Search for the cell housing the specified text and yield its (X, Y) center coordinate. 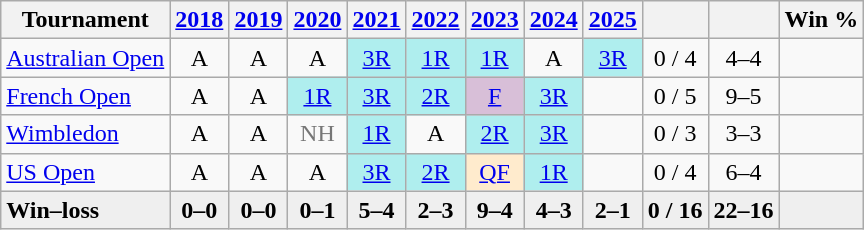
Win–loss (86, 210)
2020 (318, 20)
0–1 (318, 210)
4–4 (744, 58)
2018 (200, 20)
F (494, 96)
0 / 5 (675, 96)
2–1 (612, 210)
0 / 16 (675, 210)
2023 (494, 20)
9–5 (744, 96)
QF (494, 172)
6–4 (744, 172)
0 / 3 (675, 134)
Tournament (86, 20)
Wimbledon (86, 134)
5–4 (376, 210)
2025 (612, 20)
2019 (258, 20)
French Open (86, 96)
2022 (436, 20)
9–4 (494, 210)
NH (318, 134)
22–16 (744, 210)
2021 (376, 20)
US Open (86, 172)
4–3 (554, 210)
3–3 (744, 134)
2–3 (436, 210)
2024 (554, 20)
Win % (822, 20)
Australian Open (86, 58)
